Scan for the cell matching the given text and deliver its [x, y] coordinate at center. 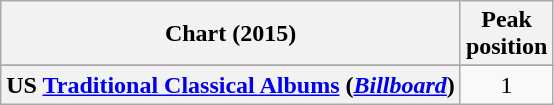
Peakposition [506, 34]
1 [506, 85]
Chart (2015) [231, 34]
US Traditional Classical Albums (Billboard) [231, 85]
